Detect which cell encompasses the target text, then output its (X, Y) center coordinate. 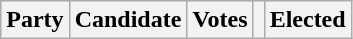
Party (35, 20)
Elected (308, 20)
Candidate (128, 20)
Votes (220, 20)
